Find where the given text appears and provide that cell's center as (X, Y) coordinate. 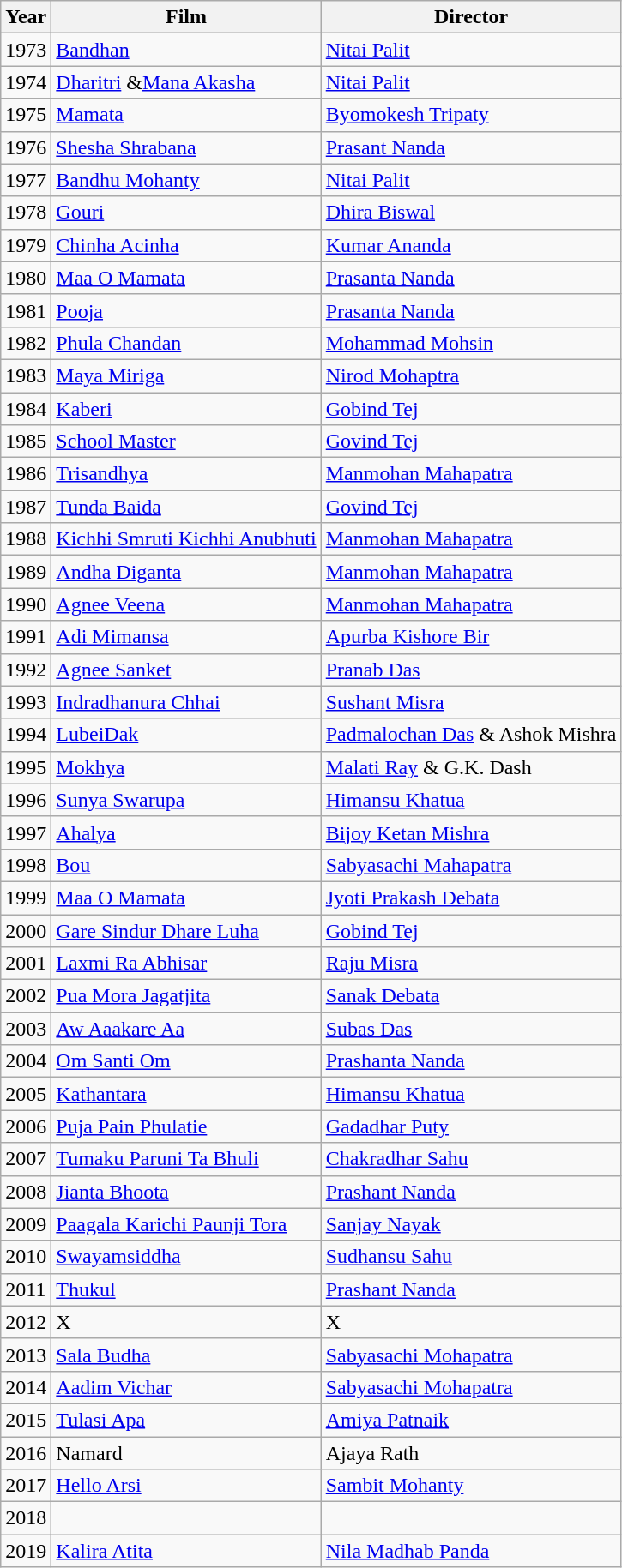
2009 (26, 1224)
2015 (26, 1420)
2013 (26, 1355)
2007 (26, 1159)
Kaberi (186, 409)
Byomokesh Tripaty (471, 115)
Bandhu Mohanty (186, 180)
1990 (26, 604)
Chinha Acinha (186, 245)
1982 (26, 343)
1991 (26, 637)
2005 (26, 1094)
Sudhansu Sahu (471, 1257)
Adi Mimansa (186, 637)
Kalira Atita (186, 1551)
Om Santi Om (186, 1061)
Nirod Mohaptra (471, 375)
Maya Miriga (186, 375)
2018 (26, 1518)
Andha Diganta (186, 572)
Pua Mora Jagatjita (186, 996)
Bou (186, 865)
1986 (26, 474)
1974 (26, 82)
Kichhi Smruti Kichhi Anubhuti (186, 539)
Year (26, 17)
1994 (26, 735)
2016 (26, 1453)
1993 (26, 702)
1999 (26, 898)
Thukul (186, 1289)
LubeiDak (186, 735)
Sanjay Nayak (471, 1224)
2000 (26, 930)
Gouri (186, 213)
Sambit Mohanty (471, 1486)
Sanak Debata (471, 996)
1998 (26, 865)
Indradhanura Chhai (186, 702)
2019 (26, 1551)
1995 (26, 767)
Tumaku Paruni Ta Bhuli (186, 1159)
Kathantara (186, 1094)
2017 (26, 1486)
1985 (26, 442)
2001 (26, 964)
Sala Budha (186, 1355)
Raju Misra (471, 964)
Director (471, 17)
Namard (186, 1453)
Subas Das (471, 1029)
1973 (26, 50)
1987 (26, 507)
1979 (26, 245)
Bandhan (186, 50)
Bijoy Ketan Mishra (471, 832)
Agnee Sanket (186, 670)
Agnee Veena (186, 604)
Mamata (186, 115)
1989 (26, 572)
Laxmi Ra Abhisar (186, 964)
Sushant Misra (471, 702)
Ajaya Rath (471, 1453)
1977 (26, 180)
1975 (26, 115)
Apurba Kishore Bir (471, 637)
Puja Pain Phulatie (186, 1126)
Tunda Baida (186, 507)
Aadim Vichar (186, 1387)
Tulasi Apa (186, 1420)
2014 (26, 1387)
2006 (26, 1126)
2003 (26, 1029)
1981 (26, 310)
Nila Madhab Panda (471, 1551)
Paagala Karichi Paunji Tora (186, 1224)
Hello Arsi (186, 1486)
2010 (26, 1257)
1983 (26, 375)
1980 (26, 278)
Kumar Ananda (471, 245)
Prashanta Nanda (471, 1061)
School Master (186, 442)
1997 (26, 832)
Mokhya (186, 767)
Pranab Das (471, 670)
Gare Sindur Dhare Luha (186, 930)
Jianta Bhoota (186, 1192)
Phula Chandan (186, 343)
Padmalochan Das & Ashok Mishra (471, 735)
1992 (26, 670)
2011 (26, 1289)
1978 (26, 213)
2012 (26, 1322)
Prasant Nanda (471, 147)
Sabyasachi Mahapatra (471, 865)
1976 (26, 147)
Malati Ray & G.K. Dash (471, 767)
1984 (26, 409)
Gadadhar Puty (471, 1126)
Sunya Swarupa (186, 800)
Mohammad Mohsin (471, 343)
Swayamsiddha (186, 1257)
2004 (26, 1061)
1988 (26, 539)
Pooja (186, 310)
Aw Aaakare Aa (186, 1029)
Chakradhar Sahu (471, 1159)
1996 (26, 800)
Film (186, 17)
Dharitri &Mana Akasha (186, 82)
Trisandhya (186, 474)
Ahalya (186, 832)
2002 (26, 996)
Dhira Biswal (471, 213)
Shesha Shrabana (186, 147)
Amiya Patnaik (471, 1420)
Jyoti Prakash Debata (471, 898)
2008 (26, 1192)
